Output the (x, y) coordinate of the center of the cell containing the given text.  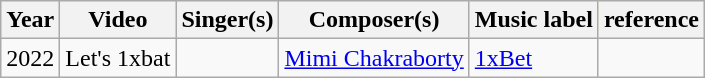
Mimi Chakraborty (374, 58)
Singer(s) (228, 20)
Composer(s) (374, 20)
Video (118, 20)
Music label (534, 20)
2022 (30, 58)
Year (30, 20)
1xBet (534, 58)
reference (651, 20)
Let's 1xbat (118, 58)
